Pinpoint the cell where the given text exists, returning its (X, Y) midpoint coordinate. 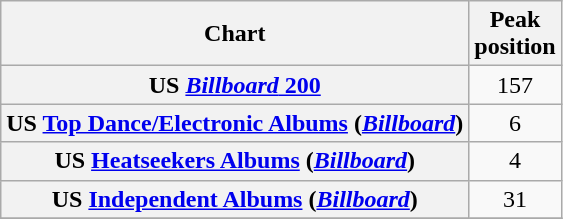
US Billboard 200 (235, 85)
US Heatseekers Albums (Billboard) (235, 161)
US Independent Albums (Billboard) (235, 199)
157 (515, 85)
Peakposition (515, 34)
6 (515, 123)
Chart (235, 34)
4 (515, 161)
US Top Dance/Electronic Albums (Billboard) (235, 123)
31 (515, 199)
